From the cell containing the given text, extract its center point as [X, Y] coordinate. 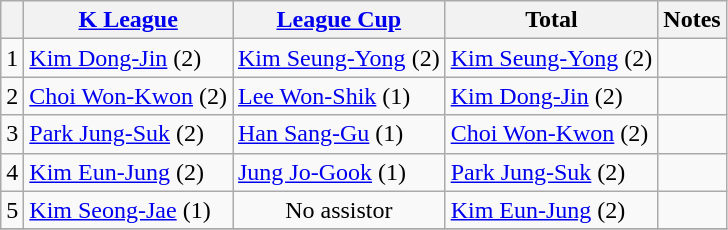
K League [128, 20]
Total [552, 20]
1 [12, 58]
League Cup [338, 20]
5 [12, 210]
Han Sang-Gu (1) [338, 134]
2 [12, 96]
Jung Jo-Gook (1) [338, 172]
Lee Won-Shik (1) [338, 96]
4 [12, 172]
No assistor [338, 210]
Notes [692, 20]
Kim Seong-Jae (1) [128, 210]
3 [12, 134]
